Return [X, Y] of the center of cell containing provided text 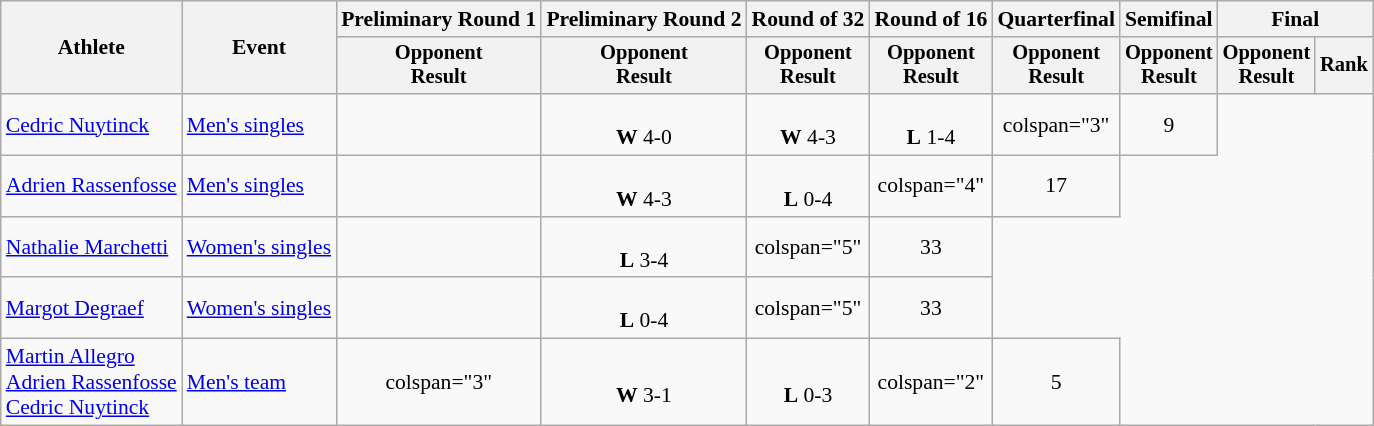
Margot Degraef [92, 308]
9 [1169, 124]
Quarterfinal [1056, 19]
Round of 16 [930, 19]
W 3-1 [644, 382]
Preliminary Round 1 [438, 19]
L 1-4 [930, 124]
colspan="2" [930, 382]
Rank [1344, 66]
Final [1296, 19]
Preliminary Round 2 [644, 19]
5 [1056, 382]
17 [1056, 186]
Semifinal [1169, 19]
Athlete [92, 48]
L 0-3 [808, 382]
Adrien Rassenfosse [92, 186]
Men's team [259, 382]
Nathalie Marchetti [92, 248]
Round of 32 [808, 19]
Cedric Nuytinck [92, 124]
Martin AllegroAdrien RassenfosseCedric Nuytinck [92, 382]
colspan="4" [930, 186]
Event [259, 48]
L 3-4 [644, 248]
W 4-0 [644, 124]
